Search for the cell housing the specified text and yield its [x, y] center coordinate. 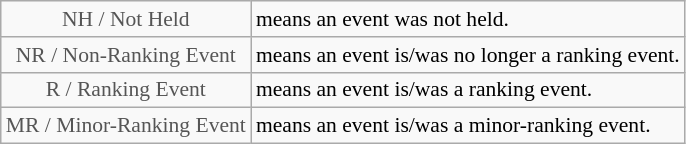
NH / Not Held [126, 19]
means an event is/was a ranking event. [468, 90]
R / Ranking Event [126, 90]
MR / Minor-Ranking Event [126, 126]
means an event is/was a minor-ranking event. [468, 126]
means an event was not held. [468, 19]
NR / Non-Ranking Event [126, 55]
means an event is/was no longer a ranking event. [468, 55]
